Pinpoint the cell where the given text exists, returning its [X, Y] midpoint coordinate. 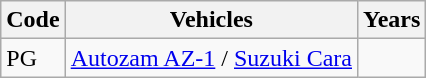
Autozam AZ-1 / Suzuki Cara [211, 58]
Code [33, 20]
Years [392, 20]
PG [33, 58]
Vehicles [211, 20]
